For the text-containing cell, return its midpoint in [x, y] coordinate format. 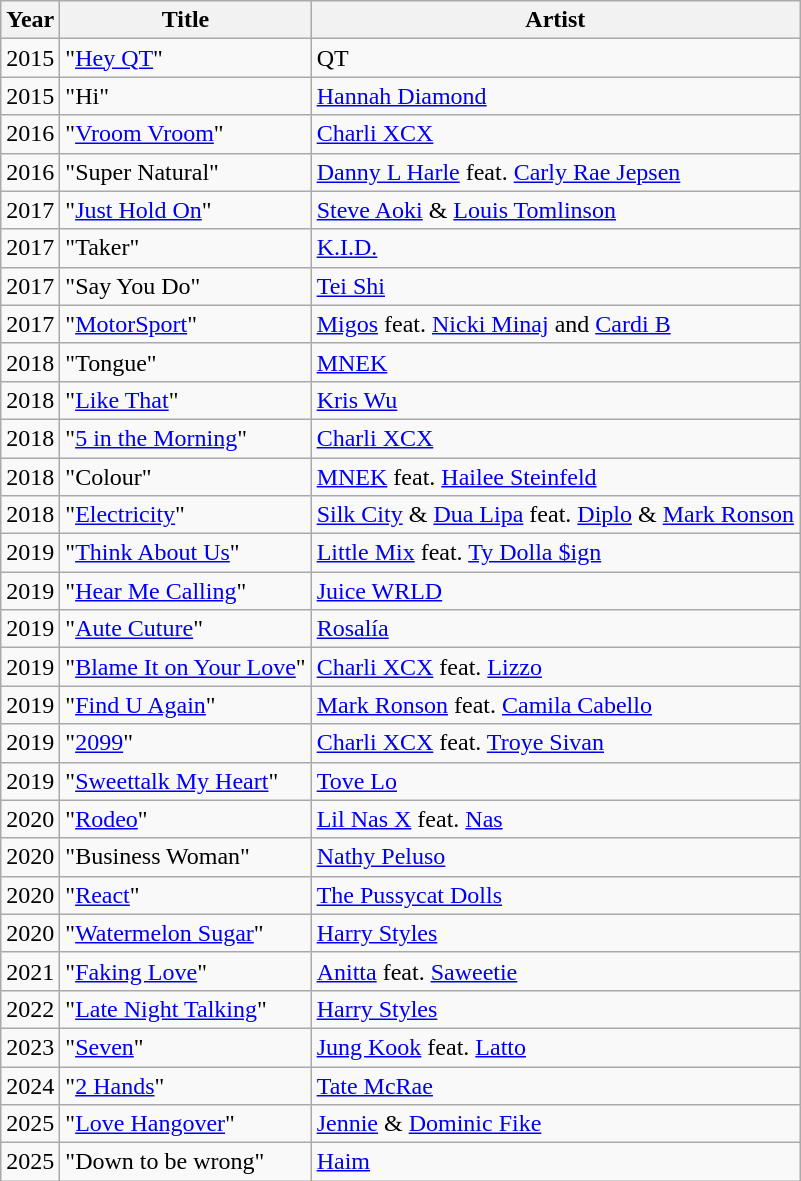
"Seven" [186, 1047]
"Colour" [186, 477]
Danny L Harle feat. Carly Rae Jepsen [555, 172]
"Rodeo" [186, 819]
"Vroom Vroom" [186, 134]
Mark Ronson feat. Camila Cabello [555, 705]
"Sweettalk My Heart" [186, 781]
Lil Nas X feat. Nas [555, 819]
"2 Hands" [186, 1085]
The Pussycat Dolls [555, 895]
"Hey QT" [186, 58]
"Hi" [186, 96]
Tei Shi [555, 286]
Jennie & Dominic Fike [555, 1124]
2024 [30, 1085]
Nathy Peluso [555, 857]
"Watermelon Sugar" [186, 933]
"Super Natural" [186, 172]
Little Mix feat. Ty Dolla $ign [555, 553]
"Taker" [186, 248]
Year [30, 20]
MNEK feat. Hailee Steinfeld [555, 477]
"5 in the Morning" [186, 438]
"Down to be wrong" [186, 1162]
Tove Lo [555, 781]
"Aute Cuture" [186, 629]
Anitta feat. Saweetie [555, 971]
"Find U Again" [186, 705]
Steve Aoki & Louis Tomlinson [555, 210]
Artist [555, 20]
"MotorSport" [186, 324]
"Blame It on Your Love" [186, 667]
Kris Wu [555, 400]
"Say You Do" [186, 286]
Jung Kook feat. Latto [555, 1047]
"Hear Me Calling" [186, 591]
K.I.D. [555, 248]
"Love Hangover" [186, 1124]
"Think About Us" [186, 553]
Charli XCX feat. Lizzo [555, 667]
Juice WRLD [555, 591]
"Electricity" [186, 515]
Title [186, 20]
Hannah Diamond [555, 96]
"Just Hold On" [186, 210]
Rosalía [555, 629]
QT [555, 58]
"Faking Love" [186, 971]
"Tongue" [186, 362]
2021 [30, 971]
2022 [30, 1009]
"Like That" [186, 400]
Migos feat. Nicki Minaj and Cardi B [555, 324]
Tate McRae [555, 1085]
"React" [186, 895]
2023 [30, 1047]
MNEK [555, 362]
Charli XCX feat. Troye Sivan [555, 743]
"2099" [186, 743]
Haim [555, 1162]
Silk City & Dua Lipa feat. Diplo & Mark Ronson [555, 515]
"Business Woman" [186, 857]
"Late Night Talking" [186, 1009]
